Provide the (X, Y) coordinate of the cell's center where the given text is located.  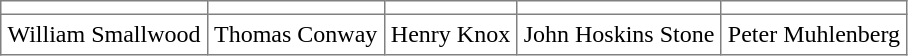
William Smallwood (104, 34)
John Hoskins Stone (619, 34)
Henry Knox (450, 34)
Peter Muhlenberg (814, 34)
Thomas Conway (296, 34)
